Detect which cell encompasses the target text, then output its (x, y) center coordinate. 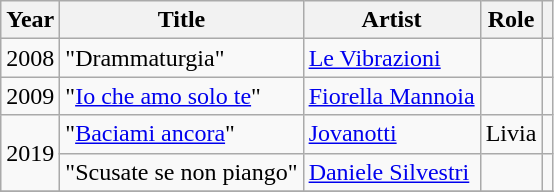
Role (511, 20)
"Scusate se non piango" (182, 172)
Fiorella Mannoia (392, 96)
"Drammaturgia" (182, 58)
2008 (30, 58)
Title (182, 20)
"Baciami ancora" (182, 134)
Year (30, 20)
Livia (511, 134)
Daniele Silvestri (392, 172)
"Io che amo solo te" (182, 96)
2019 (30, 153)
Jovanotti (392, 134)
2009 (30, 96)
Artist (392, 20)
Le Vibrazioni (392, 58)
